Scan for the cell matching the given text and deliver its [x, y] coordinate at center. 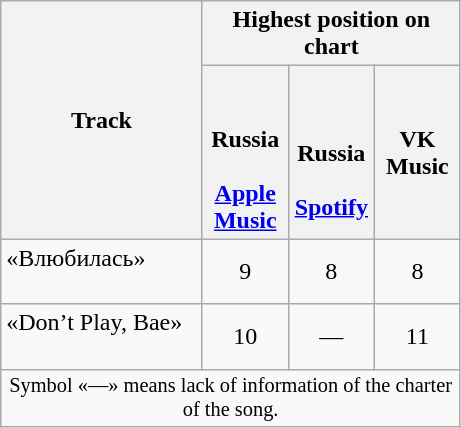
RussiaApple Music [245, 152]
Symbol «—» means lack of information of the charter of the song. [231, 398]
Track [102, 120]
10 [245, 336]
Highest position on chart [331, 34]
VK Music [417, 152]
— [331, 336]
11 [417, 336]
«Don’t Play, Bae» [102, 336]
9 [245, 272]
RussiaSpotify [331, 152]
«Влюбилась» [102, 272]
